Find where the given text appears and provide that cell's center as [x, y] coordinate. 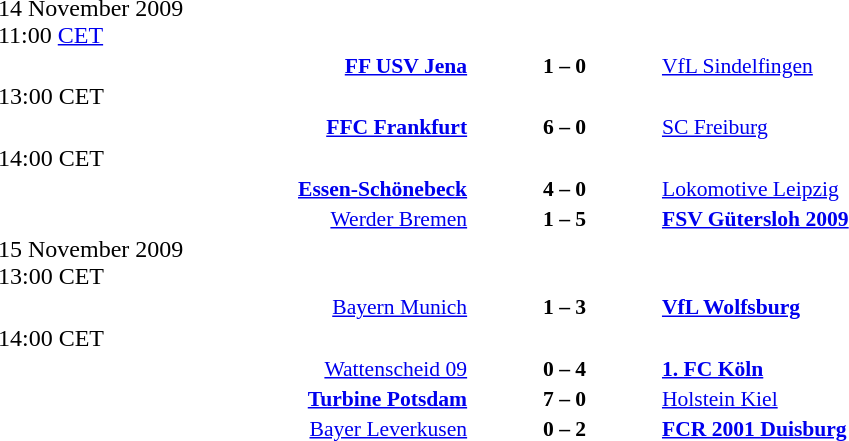
4 – 0 [564, 188]
0 – 4 [564, 368]
7 – 0 [564, 398]
6 – 0 [564, 127]
1 – 0 [564, 66]
1 – 3 [564, 307]
1 – 5 [564, 218]
